Extract the (X, Y) coordinate from the center of the cell holding the provided text.  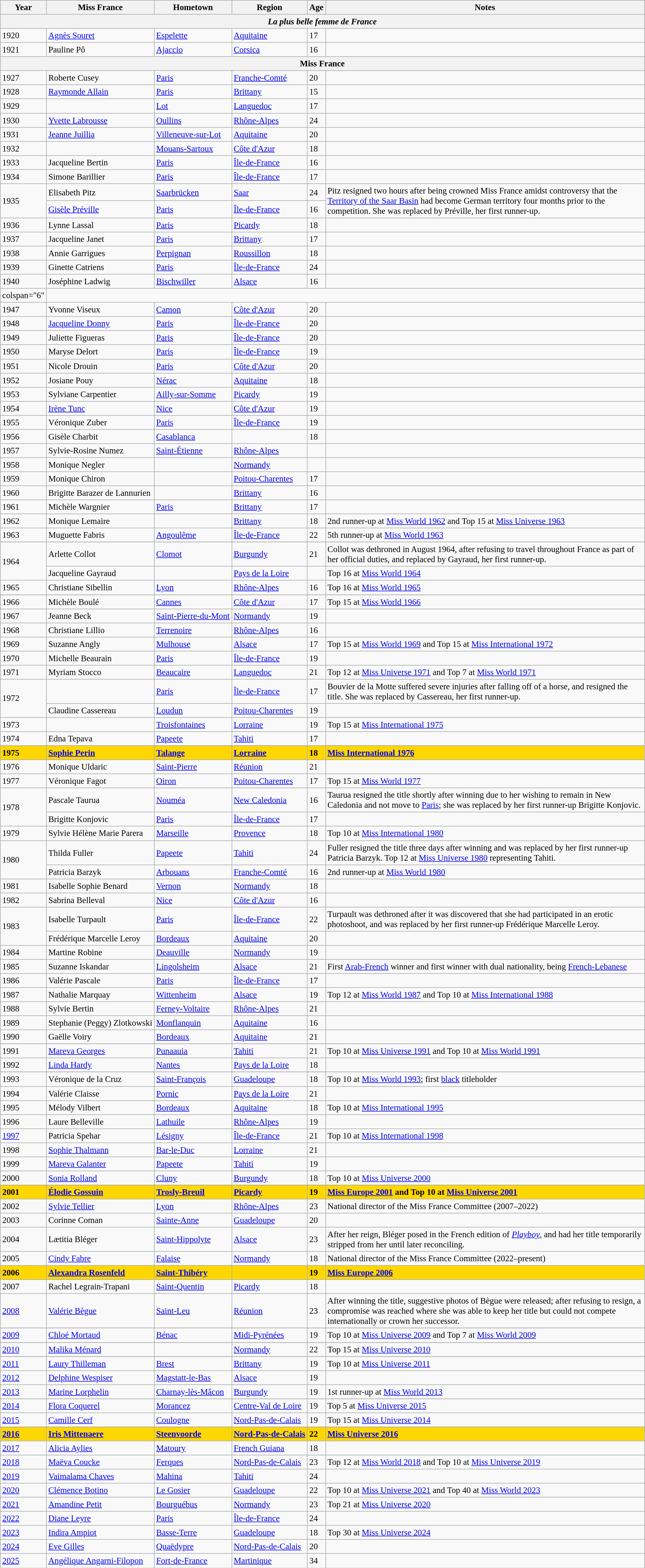
Talange (193, 753)
1966 (23, 602)
Juliette Figueras (100, 338)
Élodie Gossuin (100, 1192)
Malika Ménard (100, 1349)
Jacqueline Donny (100, 324)
1953 (23, 394)
2005 (23, 1259)
Lot (193, 106)
Vernon (193, 886)
After her reign, Bléger posed in the French edition of Playboy, and had her title temporarily stripped from her until later reconciling. (485, 1240)
Marine Lorphelin (100, 1392)
1975 (23, 753)
Basse-Terre (193, 1533)
Saarbrücken (193, 192)
Pauline Pô (100, 50)
National director of the Miss France Committee (2007–2022) (485, 1206)
1970 (23, 658)
Jacqueline Bertin (100, 162)
Lésigny (193, 1136)
2021 (23, 1505)
1974 (23, 739)
Jeanne Juillia (100, 134)
Top 10 at Miss Universe 2009 and Top 7 at Miss World 2009 (485, 1335)
Joséphine Ladwig (100, 282)
Top 10 at Miss International 1998 (485, 1136)
1980 (23, 860)
1952 (23, 380)
colspan="6" (23, 296)
1935 (23, 201)
Top 16 at Miss World 1965 (485, 588)
Steenvoorde (193, 1434)
Valérie Bègue (100, 1311)
2002 (23, 1206)
Jeanne Beck (100, 616)
1981 (23, 886)
Top 5 at Miss Universe 2015 (485, 1406)
1947 (23, 310)
Wittenheim (193, 995)
1991 (23, 1051)
1999 (23, 1164)
1971 (23, 672)
Top 12 at Miss World 2018 and Top 10 at Miss Universe 2019 (485, 1462)
Saint-Pierre-du-Mont (193, 616)
Ferques (193, 1462)
2016 (23, 1434)
Sylviane Carpentier (100, 394)
Isabelle Sophie Benard (100, 886)
Top 12 at Miss World 1987 and Top 10 at Miss International 1988 (485, 995)
1950 (23, 352)
Top 16 at Miss World 1964 (485, 573)
Annie Garrigues (100, 253)
Véronique de la Cruz (100, 1079)
1973 (23, 725)
Deauville (193, 953)
Nicole Drouin (100, 366)
First Arab-French winner and first winner with dual nationality, being French-Lebanese (485, 966)
Véronique Fagot (100, 781)
Oiron (193, 781)
Coulogne (193, 1420)
Lætitia Bléger (100, 1240)
Mareva Galanter (100, 1164)
1963 (23, 535)
Sabrina Belleval (100, 900)
Elisabeth Pitz (100, 192)
Maëva Coucke (100, 1462)
Villeneuve-sur-Lot (193, 134)
Midi-Pyrénées (269, 1335)
Top 10 at Miss Universe 2011 (485, 1364)
Brest (193, 1364)
Miss Europe 2006 (485, 1273)
1978 (23, 807)
Top 21 at Miss Universe 2020 (485, 1505)
1933 (23, 162)
Arbouans (193, 872)
15 (316, 92)
Indira Ampiot (100, 1533)
Terrenoire (193, 630)
Isabelle Turpault (100, 920)
Gisèle Préville (100, 209)
Angoulême (193, 535)
Saint-Leu (193, 1311)
1995 (23, 1107)
Falaise (193, 1259)
1930 (23, 120)
Valérie Pascale (100, 981)
Trosly-Breuil (193, 1192)
Christiane Sibellin (100, 588)
Bar-le-Duc (193, 1150)
Miss Universe 2016 (485, 1434)
Top 15 at Miss Universe 2010 (485, 1349)
1982 (23, 900)
Vaimalama Chaves (100, 1476)
Michèle Boulé (100, 602)
Sylvie-Rosine Numez (100, 451)
Punaauia (193, 1051)
Rachel Legrain-Trapani (100, 1287)
Monique Uldaric (100, 767)
Mulhouse (193, 644)
1940 (23, 282)
Eve Gilles (100, 1547)
Laury Thilleman (100, 1364)
Marseille (193, 834)
Jacqueline Gayraud (100, 573)
Top 10 at Miss World 1993; first black titleholder (485, 1079)
1956 (23, 437)
Lingolsheim (193, 966)
1989 (23, 1023)
1936 (23, 225)
Ailly-sur-Somme (193, 394)
2010 (23, 1349)
Charnay-lès-Mâcon (193, 1392)
Top 15 at Miss World 1977 (485, 781)
Nouméa (193, 800)
1921 (23, 50)
Troisfontaines (193, 725)
Centre-Val de Loire (269, 1406)
Bourguébus (193, 1505)
Cluny (193, 1178)
Top 15 at Miss World 1969 and Top 15 at Miss International 1972 (485, 644)
Yvonne Viseux (100, 310)
1932 (23, 149)
Gisèle Charbit (100, 437)
2007 (23, 1287)
Sylvie Bertin (100, 1009)
Miss International 1976 (485, 753)
Amandine Petit (100, 1505)
Bischwiller (193, 282)
Top 10 at Miss International 1995 (485, 1107)
Saint-Pierre (193, 767)
Monique Negler (100, 465)
Espelette (193, 36)
Monique Lemaire (100, 521)
1967 (23, 616)
Suzanne Iskandar (100, 966)
Saint-Hippolyte (193, 1240)
Patricia Barzyk (100, 872)
Michelle Beaurain (100, 658)
Camon (193, 310)
Top 10 at Miss Universe 2021 and Top 40 at Miss World 2023 (485, 1490)
Top 10 at Miss International 1980 (485, 834)
Saint-Thibéry (193, 1273)
2015 (23, 1420)
1996 (23, 1122)
Fort-de-France (193, 1561)
Mouans-Sartoux (193, 149)
New Caledonia (269, 800)
1948 (23, 324)
1960 (23, 493)
Patricia Spehar (100, 1136)
Simone Barillier (100, 177)
Gaëlle Voiry (100, 1037)
Hometown (193, 8)
Raymonde Allain (100, 92)
Mélody Vilbert (100, 1107)
1969 (23, 644)
Age (316, 8)
Alicia Aylies (100, 1448)
2012 (23, 1377)
1979 (23, 834)
1928 (23, 92)
Ginette Catriens (100, 267)
Perpignan (193, 253)
Frédérique Marcelle Leroy (100, 938)
5th runner-up at Miss World 1963 (485, 535)
Josiane Pouy (100, 380)
Diane Leyre (100, 1518)
Bénac (193, 1335)
1972 (23, 698)
Nathalie Marquay (100, 995)
Provence (269, 834)
Cannes (193, 602)
Loudun (193, 711)
2004 (23, 1240)
2nd runner-up at Miss World 1962 and Top 15 at Miss Universe 1963 (485, 521)
2014 (23, 1406)
1976 (23, 767)
Christiane Lillio (100, 630)
Saint-François (193, 1079)
Top 15 at Miss International 1975 (485, 725)
1951 (23, 366)
Suzanne Angly (100, 644)
2025 (23, 1561)
1938 (23, 253)
Alexandra Rosenfeld (100, 1273)
Maryse Delort (100, 352)
Ferney-Voltaire (193, 1009)
1988 (23, 1009)
2020 (23, 1490)
Michèle Wargnier (100, 507)
Laure Belleville (100, 1122)
Quaëdypre (193, 1547)
2nd runner-up at Miss World 1980 (485, 872)
2008 (23, 1311)
Top 15 at Miss World 1966 (485, 602)
2011 (23, 1364)
Flora Coquerel (100, 1406)
1977 (23, 781)
Camille Cerf (100, 1420)
1958 (23, 465)
1927 (23, 78)
National director of the Miss France Committee (2022–present) (485, 1259)
Corinne Coman (100, 1220)
Sylvie Tellier (100, 1206)
Pornic (193, 1094)
1929 (23, 106)
Top 10 at Miss Universe 2000 (485, 1178)
2017 (23, 1448)
Top 10 at Miss Universe 1991 and Top 10 at Miss World 1991 (485, 1051)
Sophie Thalmann (100, 1150)
French Guiana (269, 1448)
2000 (23, 1178)
Morancez (193, 1406)
Miss Europe 2001 and Top 10 at Miss Universe 2001 (485, 1192)
Chloé Mortaud (100, 1335)
1990 (23, 1037)
1968 (23, 630)
1983 (23, 926)
Martinique (269, 1561)
Saint-Quentin (193, 1287)
Claudine Cassereau (100, 711)
Irène Tunc (100, 408)
Nantes (193, 1065)
Saar (269, 192)
Stephanie (Peggy) Zlotkowski (100, 1023)
2006 (23, 1273)
Valérie Claisse (100, 1094)
Ajaccio (193, 50)
1939 (23, 267)
1920 (23, 36)
Martine Robine (100, 953)
1962 (23, 521)
Saint-Étienne (193, 451)
1st runner-up at Miss World 2013 (485, 1392)
Roussillon (269, 253)
Myriam Stocco (100, 672)
Thilda Fuller (100, 853)
1954 (23, 408)
1994 (23, 1094)
Roberte Cusey (100, 78)
1931 (23, 134)
1965 (23, 588)
Lynne Lassal (100, 225)
2013 (23, 1392)
1949 (23, 338)
Top 12 at Miss Universe 1971 and Top 7 at Miss World 1971 (485, 672)
Monflanquin (193, 1023)
1998 (23, 1150)
Clomot (193, 554)
1934 (23, 177)
La plus belle femme de France (322, 22)
Delphine Wespiser (100, 1377)
Casablanca (193, 437)
2024 (23, 1547)
1955 (23, 423)
1961 (23, 507)
Brigitte Barazer de Lannurien (100, 493)
2019 (23, 1476)
Linda Hardy (100, 1065)
34 (316, 1561)
Muguette Fabris (100, 535)
Agnès Souret (100, 36)
2003 (23, 1220)
1997 (23, 1136)
Brigitte Konjovic (100, 819)
2009 (23, 1335)
Sonia Rolland (100, 1178)
Top 30 at Miss Universe 2024 (485, 1533)
Magstatt-le-Bas (193, 1377)
Arlette Collot (100, 554)
Matoury (193, 1448)
Pascale Taurua (100, 800)
Clémence Botino (100, 1490)
Mareva Georges (100, 1051)
Notes (485, 8)
2001 (23, 1192)
Sylvie Hélène Marie Parera (100, 834)
Iris Mittenaere (100, 1434)
1964 (23, 561)
1993 (23, 1079)
1992 (23, 1065)
Year (23, 8)
Edna Tepava (100, 739)
Nérac (193, 380)
Corsica (269, 50)
1987 (23, 995)
Angélique Angarni-Filopon (100, 1561)
1959 (23, 479)
1986 (23, 981)
1984 (23, 953)
Cindy Fabre (100, 1259)
1985 (23, 966)
Region (269, 8)
2022 (23, 1518)
2018 (23, 1462)
Beaucaire (193, 672)
Mahina (193, 1476)
Sophie Perin (100, 753)
Sainte-Anne (193, 1220)
Le Gosier (193, 1490)
1937 (23, 239)
Yvette Labrousse (100, 120)
1957 (23, 451)
Top 15 at Miss Universe 2014 (485, 1420)
2023 (23, 1533)
Lathuile (193, 1122)
Véronique Zuber (100, 423)
Jacqueline Janet (100, 239)
Oullins (193, 120)
Monique Chiron (100, 479)
